Capture the cell that displays the provided text and extract its [x, y] central coordinate. 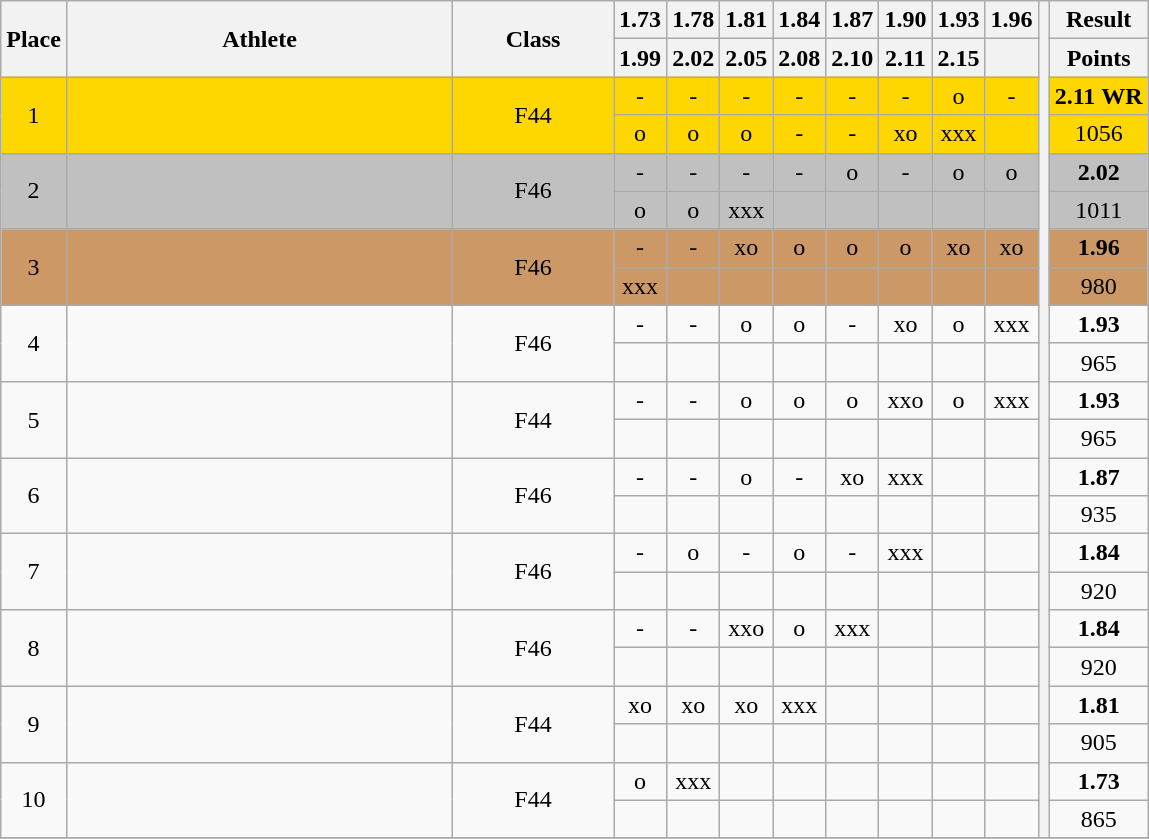
6 [34, 496]
Place [34, 39]
2.08 [800, 58]
3 [34, 267]
Athlete [259, 39]
4 [34, 343]
2.05 [746, 58]
2.11 WR [1098, 96]
2 [34, 191]
1.78 [694, 20]
10 [34, 800]
1011 [1098, 210]
1 [34, 115]
2.15 [958, 58]
5 [34, 419]
935 [1098, 515]
2.11 [906, 58]
8 [34, 648]
1.90 [906, 20]
7 [34, 572]
2.10 [852, 58]
Points [1098, 58]
1.99 [640, 58]
865 [1098, 819]
905 [1098, 743]
Result [1098, 20]
1056 [1098, 134]
Class [534, 39]
980 [1098, 286]
9 [34, 724]
